Identify which cell holds the provided text, then report its [X, Y] central coordinate. 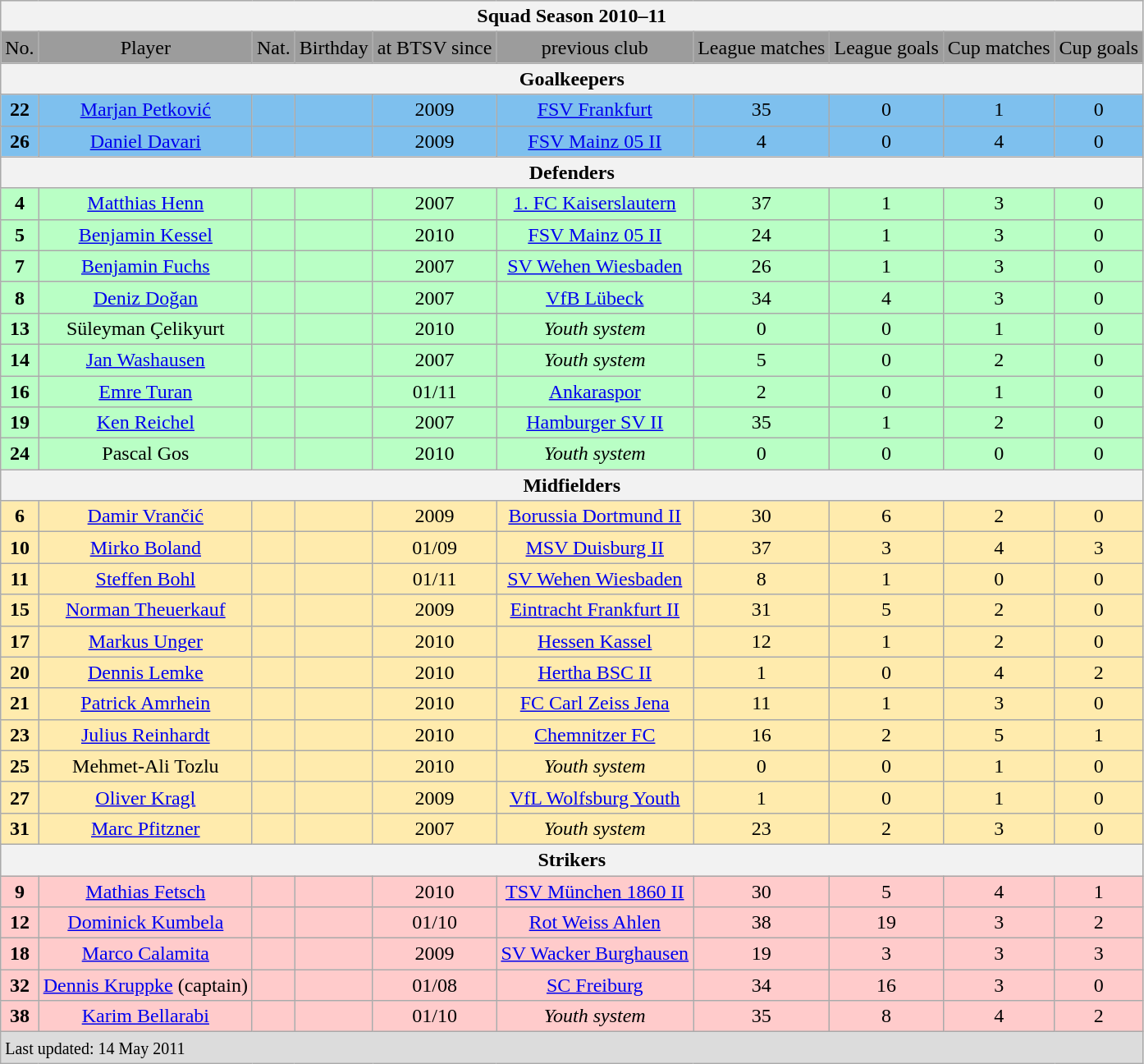
Marjan Petković [145, 110]
Last updated: 14 May 2011 [572, 1048]
Marco Calamita [145, 954]
Jan Washausen [145, 360]
Mirko Boland [145, 548]
14 [20, 360]
32 [20, 985]
Pascal Gos [145, 454]
01/08 [435, 985]
Steffen Bohl [145, 579]
15 [20, 610]
Deniz Doğan [145, 297]
Hertha BSC II [595, 672]
VfL Wolfsburg Youth [595, 797]
Ken Reichel [145, 423]
Benjamin Kessel [145, 235]
17 [20, 641]
Eintracht Frankfurt II [595, 610]
Squad Season 2010–11 [572, 16]
Nat. [273, 48]
1. FC Kaiserslautern [595, 204]
Cup goals [1099, 48]
25 [20, 766]
21 [20, 704]
Ankaraspor [595, 392]
No. [20, 48]
Julius Reinhardt [145, 735]
Markus Unger [145, 641]
Dennis Kruppke (captain) [145, 985]
MSV Duisburg II [595, 548]
Hessen Kassel [595, 641]
Marc Pfitzner [145, 828]
01/09 [435, 548]
13 [20, 328]
22 [20, 110]
Emre Turan [145, 392]
18 [20, 954]
7 [20, 266]
Birthday [333, 48]
Karim Bellarabi [145, 1016]
Patrick Amrhein [145, 704]
Mehmet-Ali Tozlu [145, 766]
FSV Frankfurt [595, 110]
SC Freiburg [595, 985]
Benjamin Fuchs [145, 266]
Oliver Kragl [145, 797]
Player [145, 48]
Defenders [572, 172]
Matthias Henn [145, 204]
Damir Vrančić [145, 516]
Strikers [572, 860]
9 [20, 891]
Hamburger SV II [595, 423]
League goals [886, 48]
Goalkeepers [572, 79]
Cup matches [999, 48]
at BTSV since [435, 48]
27 [20, 797]
Norman Theuerkauf [145, 610]
Borussia Dortmund II [595, 516]
Süleyman Çelikyurt [145, 328]
Chemnitzer FC [595, 735]
Daniel Davari [145, 141]
10 [20, 548]
20 [20, 672]
FC Carl Zeiss Jena [595, 704]
Dominick Kumbela [145, 923]
Mathias Fetsch [145, 891]
SV Wacker Burghausen [595, 954]
Rot Weiss Ahlen [595, 923]
VfB Lübeck [595, 297]
previous club [595, 48]
Midfielders [572, 485]
League matches [762, 48]
TSV München 1860 II [595, 891]
Dennis Lemke [145, 672]
